Identify which cell holds the provided text, then report its (x, y) central coordinate. 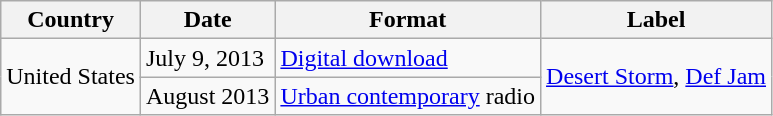
Urban contemporary radio (408, 96)
July 9, 2013 (207, 58)
United States (71, 77)
Desert Storm, Def Jam (656, 77)
Digital download (408, 58)
Format (408, 20)
Country (71, 20)
Date (207, 20)
August 2013 (207, 96)
Label (656, 20)
